Capture the cell that displays the provided text and extract its (x, y) central coordinate. 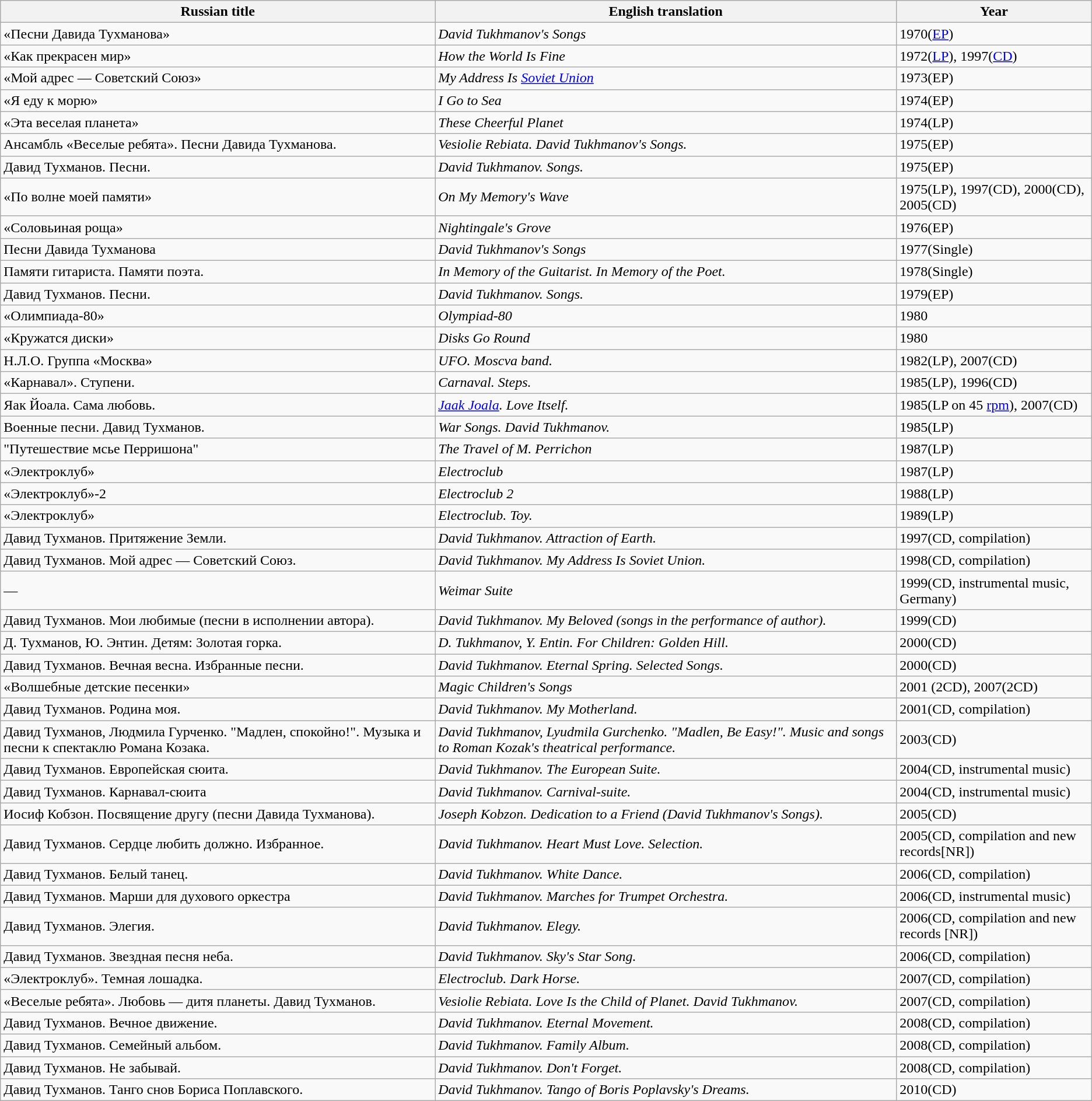
1997(CD, compilation) (994, 538)
David Tukhmanov. Heart Must Love. Selection. (666, 844)
1977(Single) (994, 249)
Давид Тухманов. Белый танец. (218, 874)
Давид Тухманов. Семейный альбом. (218, 1045)
1982(LP), 2007(CD) (994, 361)
1998(CD, compilation) (994, 560)
1979(EP) (994, 293)
«Соловьиная роща» (218, 227)
Давид Тухманов. Мои любимые (песни в исполнении автора). (218, 620)
1970(EP) (994, 34)
— (218, 590)
Д. Тухманов, Ю. Энтин. Детям: Золотая горка. (218, 642)
Olympiad-80 (666, 316)
«Электроклуб». Темная лошадка. (218, 978)
Magic Children's Songs (666, 687)
David Tukhmanov. My Address Is Soviet Union. (666, 560)
2001(CD, compilation) (994, 709)
2003(CD) (994, 740)
Давид Тухманов. Европейская сюита. (218, 770)
Electroclub. Toy. (666, 516)
1985(LP), 1996(CD) (994, 383)
Давид Тухманов. Не забывай. (218, 1067)
On My Memory's Wave (666, 197)
David Tukhmanov. The European Suite. (666, 770)
Electroclub. Dark Horse. (666, 978)
These Cheerful Planet (666, 123)
Vesiolie Rebiata. David Tukhmanov's Songs. (666, 145)
1976(EP) (994, 227)
David Tukhmanov. My Motherland. (666, 709)
Н.Л.О. Группа «Москва» (218, 361)
«Волшебные детские песенки» (218, 687)
1988(LP) (994, 494)
David Tukhmanov. Eternal Movement. (666, 1023)
Electroclub 2 (666, 494)
2001 (2CD), 2007(2CD) (994, 687)
David Tukhmanov. Don't Forget. (666, 1067)
1999(CD, instrumental music, Germany) (994, 590)
«Как прекрасен мир» (218, 56)
2010(CD) (994, 1090)
«Эта веселая планета» (218, 123)
1972(LP), 1997(CD) (994, 56)
I Go to Sea (666, 100)
"Путешествие мсье Перришона" (218, 449)
1985(LP) (994, 427)
«Мой адрес — Советский Союз» (218, 78)
Disks Go Round (666, 338)
David Tukhmanov. White Dance. (666, 874)
Давид Тухманов. Элегия. (218, 927)
1973(EP) (994, 78)
Иосиф Кобзон. Посвящение другу (песни Давида Тухманова). (218, 814)
2005(CD) (994, 814)
D. Tukhmanov, Y. Entin. For Children: Golden Hill. (666, 642)
1975(LP), 1997(CD), 2000(CD), 2005(CD) (994, 197)
Joseph Kobzon. Dedication to a Friend (David Tukhmanov's Songs). (666, 814)
David Tukhmanov. Elegy. (666, 927)
«Кружатся диски» (218, 338)
David Tukhmanov, Lyudmila Gurchenko. "Madlen, Be Easy!". Music and songs to Roman Kozak's theatrical performance. (666, 740)
«Олимпиада-80» (218, 316)
«Веселые ребята». Любовь — дитя планеты. Давид Тухманов. (218, 1001)
2006(CD, compilation and new records [NR]) (994, 927)
David Tukhmanov. Family Album. (666, 1045)
Давид Тухманов. Притяжение Земли. (218, 538)
1989(LP) (994, 516)
Военные песни. Давид Тухманов. (218, 427)
David Tukhmanov. Marches for Trumpet Orchestra. (666, 896)
2006(CD, instrumental music) (994, 896)
Давид Тухманов. Карнавал-сюита (218, 792)
David Tukhmanov. Attraction of Earth. (666, 538)
Давид Тухманов. Звездная песня неба. (218, 956)
Weimar Suite (666, 590)
Russian title (218, 12)
1974(LP) (994, 123)
David Tukhmanov. Sky's Star Song. (666, 956)
David Tukhmanov. Eternal Spring. Selected Songs. (666, 665)
«По волне моей памяти» (218, 197)
In Memory of the Guitarist. In Memory of the Poet. (666, 271)
Давид Тухманов. Марши для духового оркестра (218, 896)
1985(LP on 45 rpm), 2007(CD) (994, 405)
1999(CD) (994, 620)
Яак Йоала. Сама любовь. (218, 405)
English translation (666, 12)
War Songs. David Tukhmanov. (666, 427)
1978(Single) (994, 271)
How the World Is Fine (666, 56)
«Песни Давида Тухманова» (218, 34)
Nightingale's Grove (666, 227)
Давид Тухманов. Вечная весна. Избранные песни. (218, 665)
Давид Тухманов. Вечное движение. (218, 1023)
Electroclub (666, 471)
Давид Тухманов. Родина моя. (218, 709)
1974(EP) (994, 100)
Памяти гитариста. Памяти поэта. (218, 271)
2005(CD, compilation and new records[NR]) (994, 844)
Carnaval. Steps. (666, 383)
Давид Тухманов. Танго снов Бориса Поплавского. (218, 1090)
«Я еду к морю» (218, 100)
My Address Is Soviet Union (666, 78)
Vesiolie Rebiata. Love Is the Child of Planet. David Tukhmanov. (666, 1001)
Year (994, 12)
Давид Тухманов. Мой адрес — Советский Союз. (218, 560)
Jaak Joala. Love Itself. (666, 405)
Давид Тухманов, Людмила Гурченко. "Мадлен, спокойно!". Музыка и песни к спектаклю Романа Козака. (218, 740)
Песни Давида Тухманова (218, 249)
The Travel of M. Perrichon (666, 449)
David Tukhmanov. Tango of Boris Poplavsky's Dreams. (666, 1090)
David Tukhmanov. My Beloved (songs in the performance of author). (666, 620)
David Tukhmanov. Carnival-suite. (666, 792)
«Карнавал». Ступени. (218, 383)
Ансамбль «Веселые ребята». Песни Давида Тухманова. (218, 145)
Давид Тухманов. Сердце любить должно. Избранное. (218, 844)
«Электроклуб»-2 (218, 494)
UFO. Moscva band. (666, 361)
